Identify which cell holds the provided text, then report its (x, y) central coordinate. 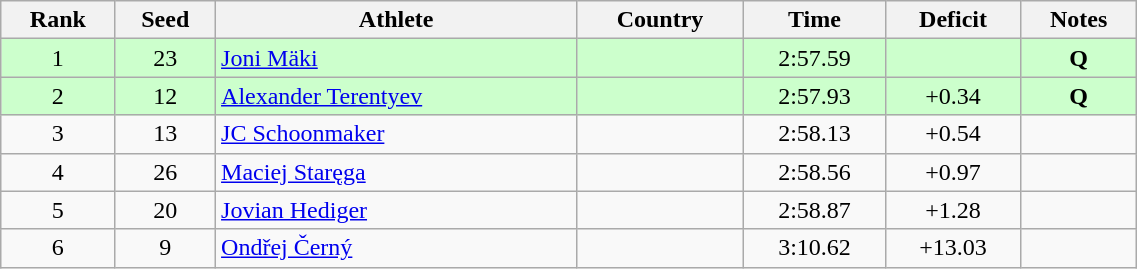
Ondřej Černý (396, 248)
2 (58, 96)
+0.54 (954, 134)
12 (166, 96)
13 (166, 134)
2:57.93 (814, 96)
3:10.62 (814, 248)
4 (58, 172)
Deficit (954, 20)
Maciej Staręga (396, 172)
+13.03 (954, 248)
Jovian Hediger (396, 210)
JC Schoonmaker (396, 134)
20 (166, 210)
9 (166, 248)
6 (58, 248)
Time (814, 20)
+1.28 (954, 210)
+0.34 (954, 96)
Rank (58, 20)
2:57.59 (814, 58)
5 (58, 210)
Seed (166, 20)
2:58.13 (814, 134)
Notes (1078, 20)
23 (166, 58)
2:58.56 (814, 172)
26 (166, 172)
Athlete (396, 20)
Country (660, 20)
Joni Mäki (396, 58)
+0.97 (954, 172)
Alexander Terentyev (396, 96)
1 (58, 58)
2:58.87 (814, 210)
3 (58, 134)
